Search for the cell housing the specified text and yield its [X, Y] center coordinate. 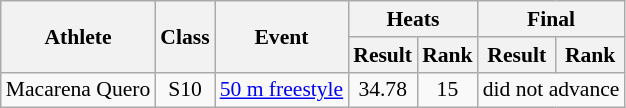
Heats [412, 19]
S10 [184, 90]
Final [552, 19]
Event [282, 36]
did not advance [552, 90]
Macarena Quero [78, 90]
Athlete [78, 36]
Class [184, 36]
34.78 [382, 90]
50 m freestyle [282, 90]
15 [448, 90]
